Find where the given text appears and provide that cell's center as [X, Y] coordinate. 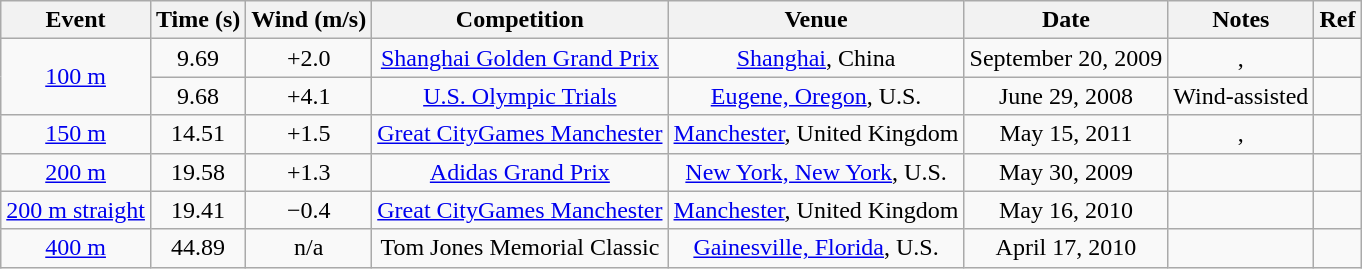
U.S. Olympic Trials [520, 96]
+1.5 [309, 134]
New York, New York, U.S. [816, 172]
Event [76, 20]
Adidas Grand Prix [520, 172]
Shanghai Golden Grand Prix [520, 58]
−0.4 [309, 210]
June 29, 2008 [1066, 96]
200 m [76, 172]
200 m straight [76, 210]
May 30, 2009 [1066, 172]
19.58 [198, 172]
Wind-assisted [1241, 96]
Date [1066, 20]
n/a [309, 248]
14.51 [198, 134]
9.69 [198, 58]
May 16, 2010 [1066, 210]
September 20, 2009 [1066, 58]
Gainesville, Florida, U.S. [816, 248]
Venue [816, 20]
+1.3 [309, 172]
9.68 [198, 96]
Ref [1338, 20]
Tom Jones Memorial Classic [520, 248]
Shanghai, China [816, 58]
+2.0 [309, 58]
19.41 [198, 210]
+4.1 [309, 96]
Time (s) [198, 20]
Wind (m/s) [309, 20]
100 m [76, 77]
Notes [1241, 20]
Eugene, Oregon, U.S. [816, 96]
400 m [76, 248]
May 15, 2011 [1066, 134]
April 17, 2010 [1066, 248]
150 m [76, 134]
44.89 [198, 248]
Competition [520, 20]
